From the cell containing the given text, extract its center point as (x, y) coordinate. 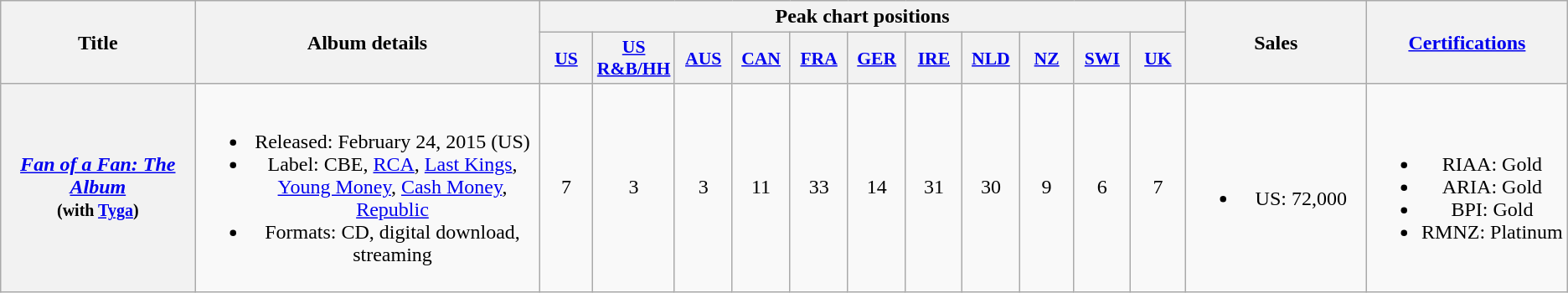
6 (1102, 188)
14 (876, 188)
GER (876, 59)
30 (990, 188)
UK (1158, 59)
NZ (1046, 59)
SWI (1102, 59)
AUS (703, 59)
31 (933, 188)
9 (1046, 188)
Certifications (1467, 42)
33 (819, 188)
US: 72,000 (1277, 188)
Peak chart positions (863, 17)
Fan of a Fan: The Album(with Tyga) (98, 188)
CAN (761, 59)
US (566, 59)
Released: February 24, 2015 (US)Label: CBE, RCA, Last Kings, Young Money, Cash Money, RepublicFormats: CD, digital download, streaming (367, 188)
FRA (819, 59)
11 (761, 188)
RIAA: GoldARIA: GoldBPI: GoldRMNZ: Platinum (1467, 188)
Sales (1277, 42)
US R&B/HH (634, 59)
IRE (933, 59)
NLD (990, 59)
Album details (367, 42)
Title (98, 42)
